Search for the cell housing the specified text and yield its (x, y) center coordinate. 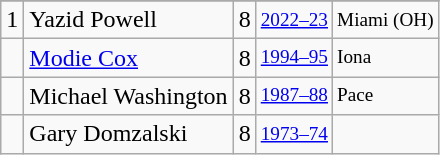
Yazid Powell (128, 20)
2022–23 (294, 20)
1973–74 (294, 134)
1987–88 (294, 96)
1994–95 (294, 58)
Michael Washington (128, 96)
Iona (386, 58)
1 (12, 20)
Gary Domzalski (128, 134)
Pace (386, 96)
Modie Cox (128, 58)
Miami (OH) (386, 20)
